Find where the given text appears and provide that cell's center as (x, y) coordinate. 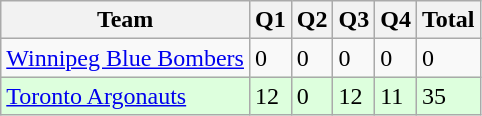
Q1 (270, 20)
Q4 (396, 20)
Winnipeg Blue Bombers (126, 58)
Total (448, 20)
35 (448, 96)
Team (126, 20)
Q3 (354, 20)
11 (396, 96)
Q2 (312, 20)
Toronto Argonauts (126, 96)
